From the cell containing the given text, extract its center point as [x, y] coordinate. 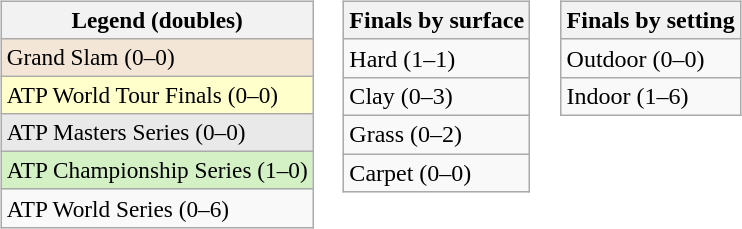
Legend (doubles) [157, 20]
Finals by setting [650, 20]
Grand Slam (0–0) [157, 57]
Hard (1–1) [437, 58]
Outdoor (0–0) [650, 58]
Finals by surface [437, 20]
Carpet (0–0) [437, 173]
Clay (0–3) [437, 96]
Grass (0–2) [437, 134]
ATP World Tour Finals (0–0) [157, 95]
ATP Masters Series (0–0) [157, 133]
ATP Championship Series (1–0) [157, 171]
ATP World Series (0–6) [157, 208]
Indoor (1–6) [650, 96]
